Output the [x, y] coordinate of the center of the cell containing the given text.  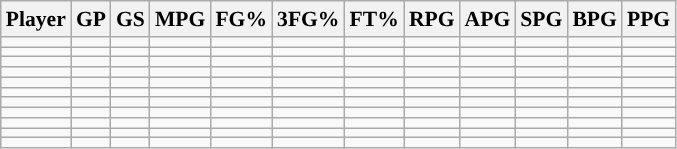
RPG [432, 19]
Player [36, 19]
MPG [180, 19]
3FG% [308, 19]
PPG [648, 19]
FG% [241, 19]
GP [91, 19]
APG [488, 19]
BPG [594, 19]
GS [130, 19]
FT% [374, 19]
SPG [541, 19]
